Identify which cell holds the provided text, then report its (x, y) central coordinate. 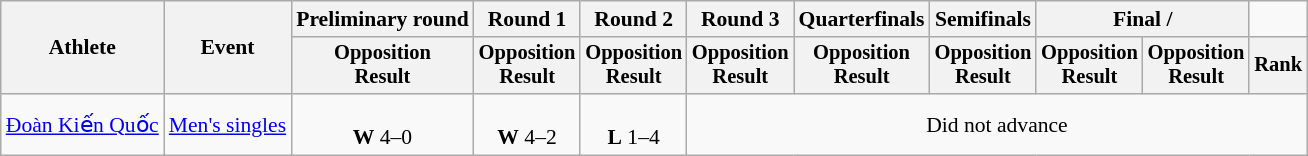
Athlete (82, 48)
Round 3 (740, 19)
L 1–4 (634, 124)
Final / (1142, 19)
Men's singles (228, 124)
Event (228, 48)
Did not advance (997, 124)
Rank (1278, 66)
Round 1 (528, 19)
Preliminary round (382, 19)
Đoàn Kiến Quốc (82, 124)
Semifinals (984, 19)
Quarterfinals (862, 19)
Round 2 (634, 19)
W 4–2 (528, 124)
W 4–0 (382, 124)
